Detect which cell encompasses the target text, then output its [X, Y] center coordinate. 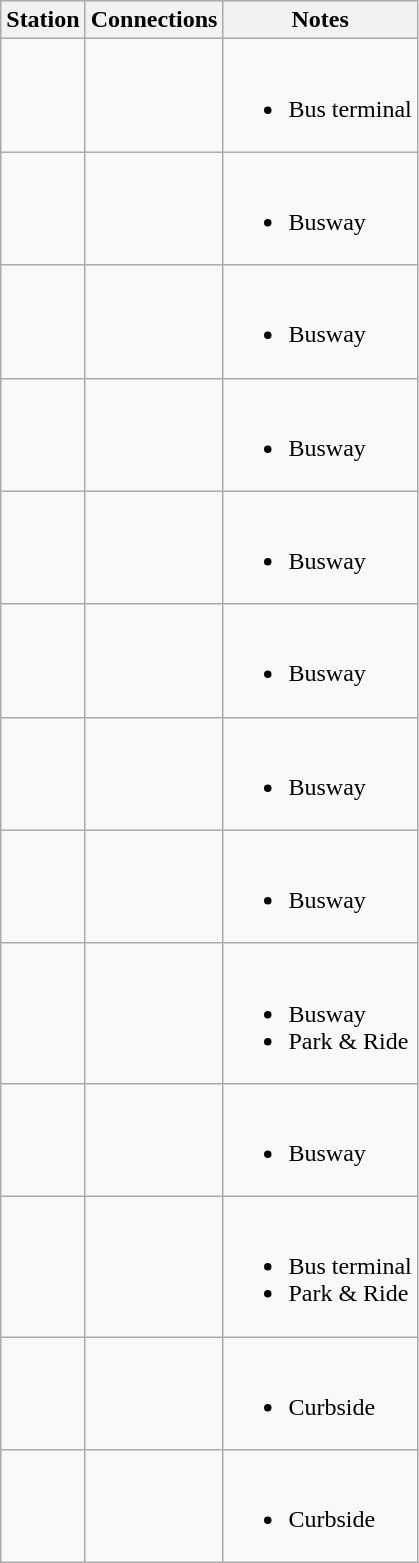
Bus terminalPark & Ride [320, 1266]
Station [43, 20]
Notes [320, 20]
BuswayPark & Ride [320, 1013]
Connections [154, 20]
Bus terminal [320, 96]
